Capture the cell that displays the provided text and extract its (X, Y) central coordinate. 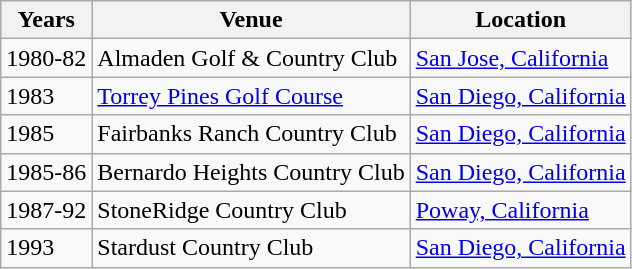
StoneRidge Country Club (251, 210)
Years (46, 20)
Stardust Country Club (251, 248)
1985 (46, 134)
Almaden Golf & Country Club (251, 58)
Location (520, 20)
1993 (46, 248)
Torrey Pines Golf Course (251, 96)
1983 (46, 96)
San Jose, California (520, 58)
1980-82 (46, 58)
1985-86 (46, 172)
1987-92 (46, 210)
Fairbanks Ranch Country Club (251, 134)
Bernardo Heights Country Club (251, 172)
Venue (251, 20)
Poway, California (520, 210)
